Return [X, Y] of the center of cell containing provided text 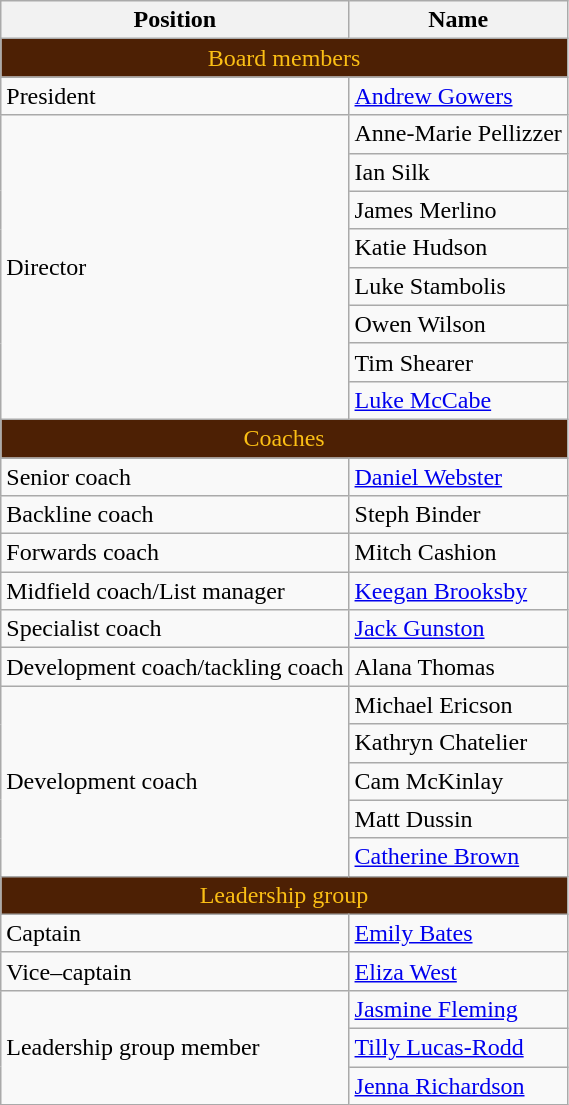
Keegan Brooksby [458, 591]
Jack Gunston [458, 629]
Kathryn Chatelier [458, 743]
Backline coach [175, 515]
Cam McKinlay [458, 781]
Steph Binder [458, 515]
Director [175, 267]
Matt Dussin [458, 819]
Leadership group [284, 895]
Leadership group member [175, 1047]
Luke McCabe [458, 400]
Ian Silk [458, 172]
Midfield coach/List manager [175, 591]
Katie Hudson [458, 248]
Senior coach [175, 477]
Owen Wilson [458, 324]
Mitch Cashion [458, 553]
Specialist coach [175, 629]
Vice–captain [175, 971]
Daniel Webster [458, 477]
Tilly Lucas-Rodd [458, 1047]
Development coach [175, 781]
Catherine Brown [458, 857]
Position [175, 20]
Captain [175, 933]
Michael Ericson [458, 705]
Anne-Marie Pellizzer [458, 134]
Tim Shearer [458, 362]
Board members [284, 58]
Eliza West [458, 971]
Alana Thomas [458, 667]
James Merlino [458, 210]
Forwards coach [175, 553]
Emily Bates [458, 933]
Jenna Richardson [458, 1085]
President [175, 96]
Andrew Gowers [458, 96]
Jasmine Fleming [458, 1009]
Coaches [284, 438]
Development coach/tackling coach [175, 667]
Name [458, 20]
Luke Stambolis [458, 286]
